Provide the [X, Y] coordinate of the cell's center where the given text is located.  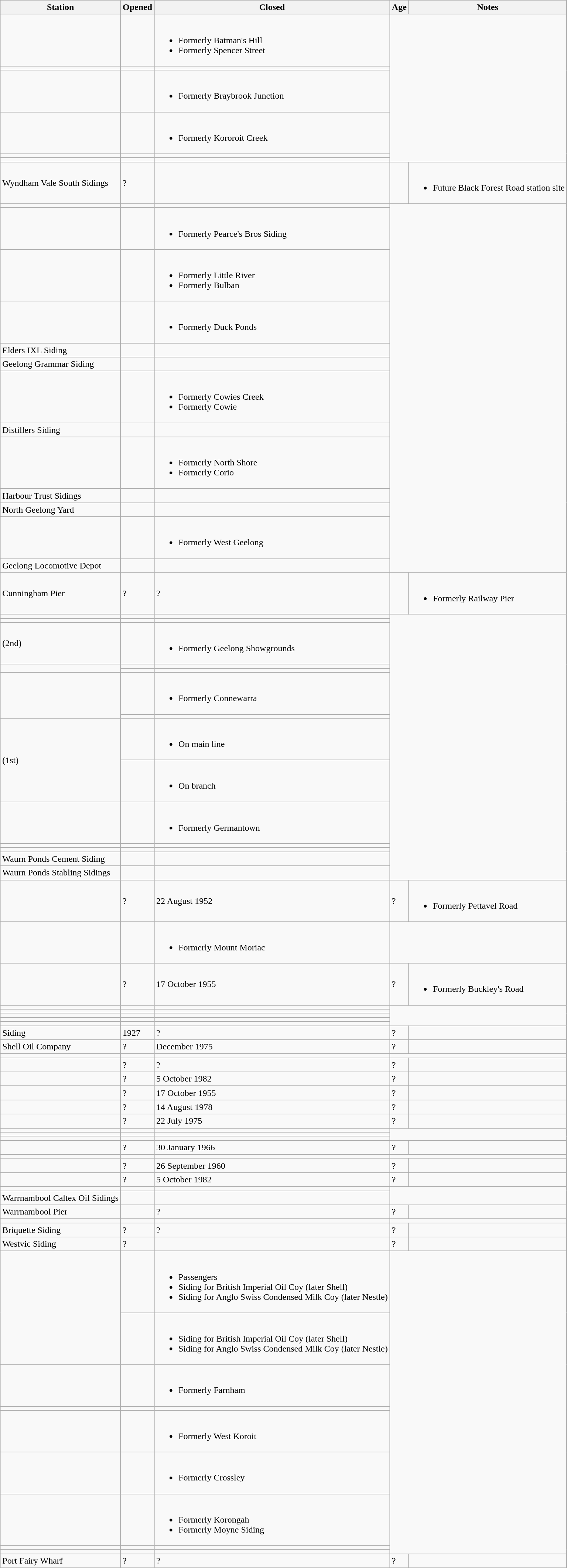
Formerly Crossley [272, 1473]
Geelong Grammar Siding [61, 364]
Westvic Siding [61, 1244]
26 September 1960 [272, 1165]
Wyndham Vale South Sidings [61, 182]
(2nd) [61, 643]
On branch [272, 781]
Formerly West Geelong [272, 538]
December 1975 [272, 1047]
Formerly Braybrook Junction [272, 91]
Formerly Geelong Showgrounds [272, 643]
Waurn Ponds Cement Siding [61, 859]
Siding for British Imperial Oil Coy (later Shell)Siding for Anglo Swiss Condensed Milk Coy (later Nestle) [272, 1339]
Formerly Buckley's Road [488, 984]
1927 [137, 1032]
Formerly Cowies CreekFormerly Cowie [272, 397]
(1st) [61, 760]
Formerly Batman's HillFormerly Spencer Street [272, 40]
Formerly Germantown [272, 823]
Formerly Kororoit Creek [272, 133]
Age [399, 7]
14 August 1978 [272, 1107]
Geelong Locomotive Depot [61, 566]
Shell Oil Company [61, 1047]
Closed [272, 7]
Formerly Farnham [272, 1385]
Future Black Forest Road station site [488, 182]
Port Fairy Wharf [61, 1561]
Briquette Siding [61, 1230]
PassengersSiding for British Imperial Oil Coy (later Shell)Siding for Anglo Swiss Condensed Milk Coy (later Nestle) [272, 1282]
30 January 1966 [272, 1147]
Formerly Mount Moriac [272, 943]
Warrnambool Caltex Oil Sidings [61, 1198]
Cunningham Pier [61, 593]
Opened [137, 7]
22 July 1975 [272, 1121]
Siding [61, 1032]
Formerly Little RiverFormerly Bulban [272, 275]
Formerly Connewarra [272, 693]
Formerly Railway Pier [488, 593]
Formerly Duck Ponds [272, 322]
North Geelong Yard [61, 510]
Waurn Ponds Stabling Sidings [61, 873]
Formerly North ShoreFormerly Corio [272, 463]
Formerly Pearce's Bros Siding [272, 228]
Harbour Trust Sidings [61, 496]
Formerly West Koroit [272, 1431]
Distillers Siding [61, 430]
Elders IXL Siding [61, 350]
On main line [272, 739]
Station [61, 7]
Formerly KorongahFormerly Moyne Siding [272, 1520]
Warrnambool Pier [61, 1212]
Formerly Pettavel Road [488, 901]
Notes [488, 7]
22 August 1952 [272, 901]
